Find where the given text appears and provide that cell's center as (x, y) coordinate. 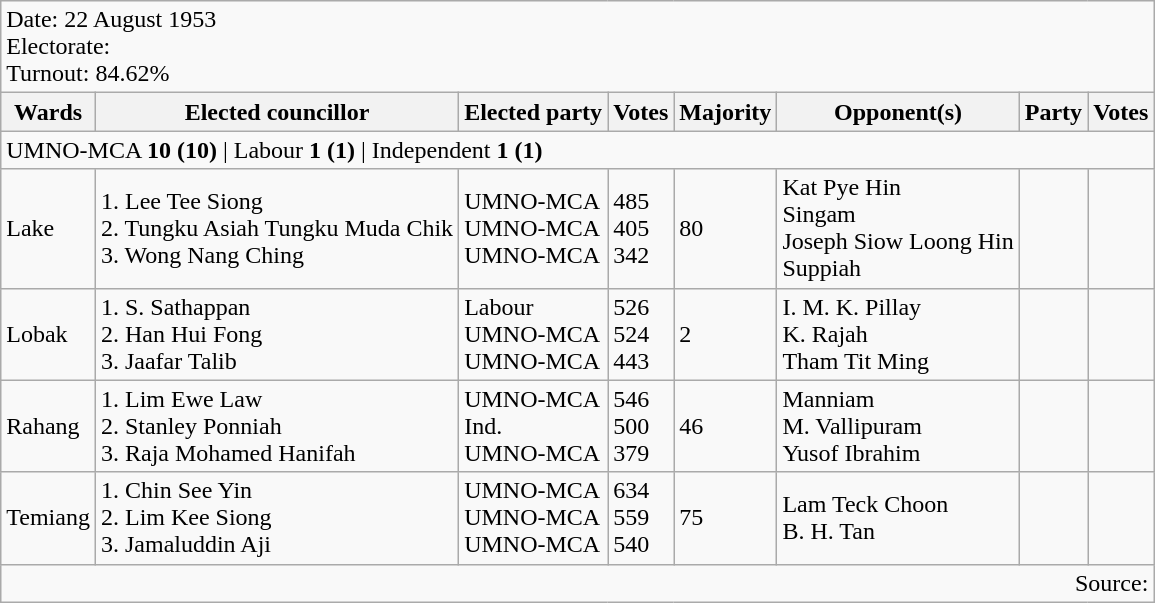
Kat Pye HinSingamJoseph Siow Loong HinSuppiah (898, 228)
1. Lee Tee Siong2. Tungku Asiah Tungku Muda Chik3. Wong Nang Ching (276, 228)
Wards (48, 112)
Lobak (48, 334)
Date: 22 August 1953Electorate: Turnout: 84.62% (578, 47)
LabourUMNO-MCAUMNO-MCA (534, 334)
UMNO-MCAInd.UMNO-MCA (534, 426)
Lake (48, 228)
546500379 (641, 426)
634559540 (641, 518)
UMNO-MCA 10 (10) | Labour 1 (1) | Independent 1 (1) (578, 150)
Opponent(s) (898, 112)
1. Chin See Yin2. Lim Kee Siong3. Jamaluddin Aji (276, 518)
75 (726, 518)
Lam Teck ChoonB. H. Tan (898, 518)
526524443 (641, 334)
Temiang (48, 518)
Elected party (534, 112)
Party (1053, 112)
I. M. K. PillayK. RajahTham Tit Ming (898, 334)
Source: (578, 583)
Rahang (48, 426)
ManniamM. VallipuramYusof Ibrahim (898, 426)
485405342 (641, 228)
1. Lim Ewe Law2. Stanley Ponniah3. Raja Mohamed Hanifah (276, 426)
46 (726, 426)
80 (726, 228)
1. S. Sathappan2. Han Hui Fong3. Jaafar Talib (276, 334)
2 (726, 334)
Majority (726, 112)
Elected councillor (276, 112)
